From the cell containing the given text, extract its center point as [X, Y] coordinate. 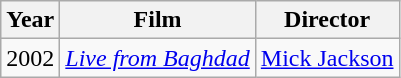
2002 [30, 58]
Live from Baghdad [158, 58]
Director [327, 20]
Mick Jackson [327, 58]
Film [158, 20]
Year [30, 20]
